Provide the [x, y] coordinate of the cell's center where the given text is located.  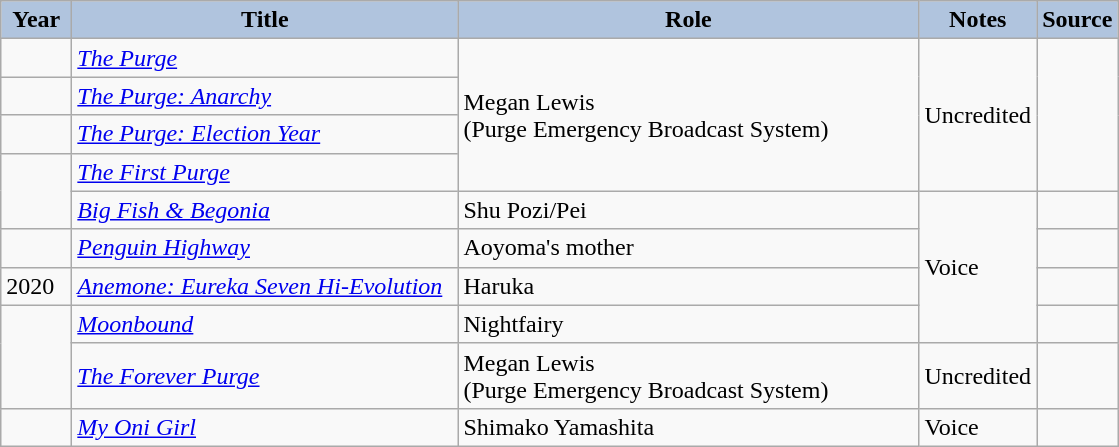
Nightfairy [688, 324]
Big Fish & Begonia [265, 210]
2020 [36, 286]
Year [36, 20]
Aoyoma's mother [688, 248]
Source [1078, 20]
Haruka [688, 286]
Title [265, 20]
The Purge: Anarchy [265, 96]
The Purge [265, 58]
The First Purge [265, 172]
Role [688, 20]
Anemone: Eureka Seven Hi-Evolution [265, 286]
Shimako Yamashita [688, 427]
The Forever Purge [265, 376]
Notes [978, 20]
Moonbound [265, 324]
The Purge: Election Year [265, 134]
Penguin Highway [265, 248]
My Oni Girl [265, 427]
Shu Pozi/Pei [688, 210]
